From the cell containing the given text, extract its center point as (x, y) coordinate. 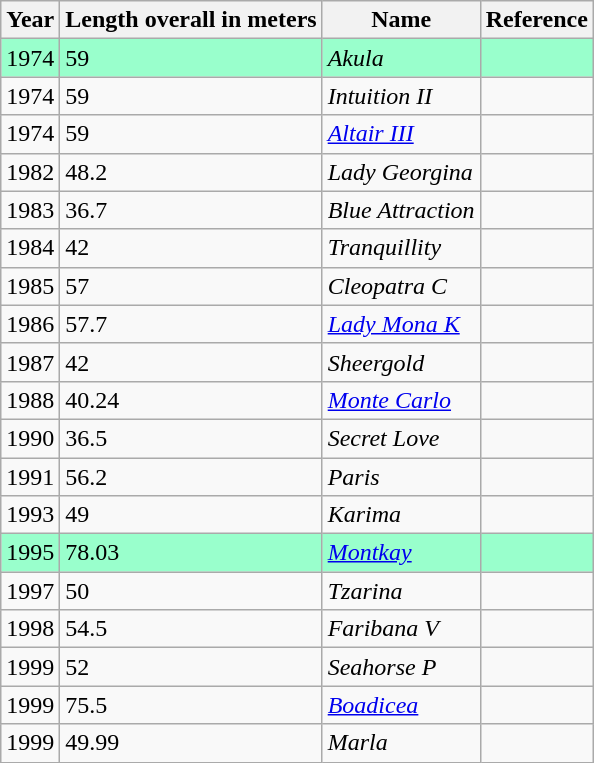
36.5 (191, 438)
1990 (30, 438)
1987 (30, 362)
49 (191, 515)
Karima (401, 515)
Altair III (401, 134)
40.24 (191, 400)
Lady Mona K (401, 324)
Cleopatra C (401, 286)
1985 (30, 286)
Tranquillity (401, 248)
57.7 (191, 324)
Marla (401, 743)
Paris (401, 477)
1983 (30, 210)
Blue Attraction (401, 210)
1982 (30, 172)
75.5 (191, 705)
54.5 (191, 629)
Secret Love (401, 438)
1984 (30, 248)
49.99 (191, 743)
36.7 (191, 210)
Faribana V (401, 629)
57 (191, 286)
Name (401, 20)
Intuition II (401, 96)
52 (191, 667)
56.2 (191, 477)
Seahorse P (401, 667)
Boadicea (401, 705)
1995 (30, 553)
Lady Georgina (401, 172)
48.2 (191, 172)
Montkay (401, 553)
78.03 (191, 553)
1993 (30, 515)
Monte Carlo (401, 400)
1991 (30, 477)
Reference (536, 20)
Tzarina (401, 591)
1998 (30, 629)
Length overall in meters (191, 20)
Sheergold (401, 362)
Akula (401, 58)
1986 (30, 324)
1997 (30, 591)
Year (30, 20)
50 (191, 591)
1988 (30, 400)
